Provide the (X, Y) coordinate of the cell's center where the given text is located.  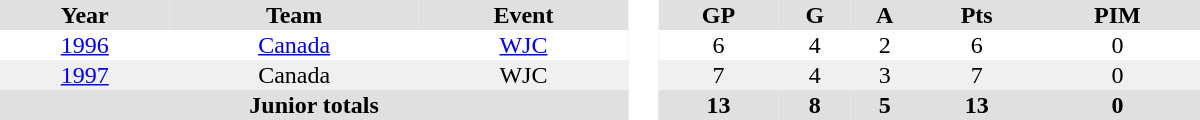
PIM (1118, 15)
Year (85, 15)
GP (718, 15)
8 (815, 105)
Event (524, 15)
2 (885, 45)
G (815, 15)
3 (885, 75)
A (885, 15)
Team (294, 15)
1996 (85, 45)
5 (885, 105)
1997 (85, 75)
Pts (976, 15)
Junior totals (314, 105)
